Detect which cell encompasses the target text, then output its [X, Y] center coordinate. 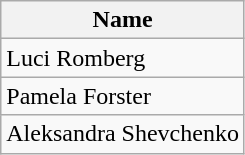
Pamela Forster [123, 96]
Name [123, 20]
Aleksandra Shevchenko [123, 134]
Luci Romberg [123, 58]
